Output the (x, y) coordinate of the center of the cell containing the given text.  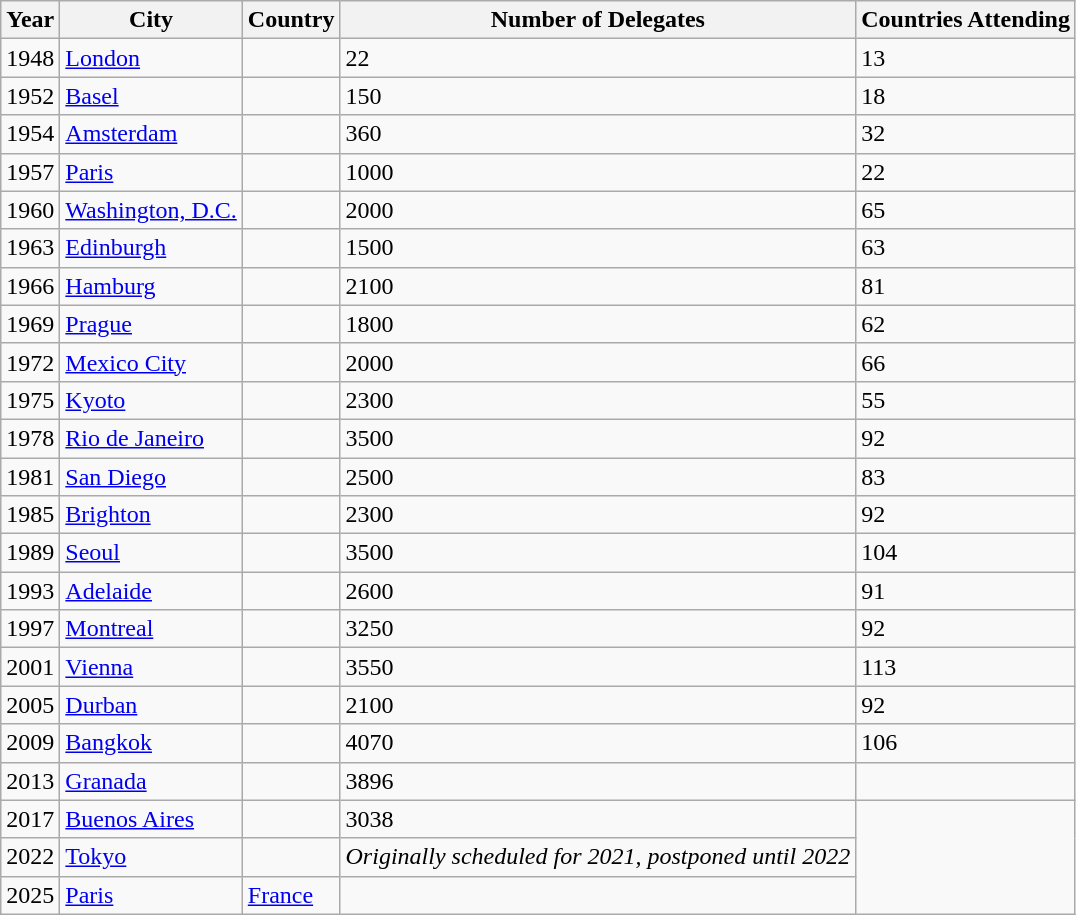
55 (966, 400)
113 (966, 667)
1952 (30, 96)
65 (966, 210)
2001 (30, 667)
2500 (598, 477)
London (151, 58)
Bangkok (151, 743)
Mexico City (151, 362)
1989 (30, 553)
Prague (151, 324)
1500 (598, 248)
Amsterdam (151, 134)
4070 (598, 743)
2017 (30, 819)
18 (966, 96)
Hamburg (151, 286)
3896 (598, 781)
Basel (151, 96)
2009 (30, 743)
Brighton (151, 515)
1948 (30, 58)
1966 (30, 286)
Countries Attending (966, 20)
Washington, D.C. (151, 210)
1975 (30, 400)
91 (966, 591)
66 (966, 362)
63 (966, 248)
81 (966, 286)
Kyoto (151, 400)
150 (598, 96)
3038 (598, 819)
62 (966, 324)
Seoul (151, 553)
2600 (598, 591)
1993 (30, 591)
1000 (598, 172)
Year (30, 20)
Rio de Janeiro (151, 438)
France (291, 895)
Edinburgh (151, 248)
3250 (598, 629)
Vienna (151, 667)
City (151, 20)
1963 (30, 248)
1972 (30, 362)
Adelaide (151, 591)
Country (291, 20)
1985 (30, 515)
2022 (30, 857)
San Diego (151, 477)
Buenos Aires (151, 819)
2013 (30, 781)
1978 (30, 438)
1957 (30, 172)
Tokyo (151, 857)
83 (966, 477)
Montreal (151, 629)
32 (966, 134)
360 (598, 134)
1981 (30, 477)
Number of Delegates (598, 20)
1960 (30, 210)
Granada (151, 781)
2025 (30, 895)
1997 (30, 629)
1954 (30, 134)
104 (966, 553)
3550 (598, 667)
1969 (30, 324)
Durban (151, 705)
1800 (598, 324)
2005 (30, 705)
13 (966, 58)
Originally scheduled for 2021, postponed until 2022 (598, 857)
106 (966, 743)
